Scan for the cell matching the given text and deliver its (x, y) coordinate at center. 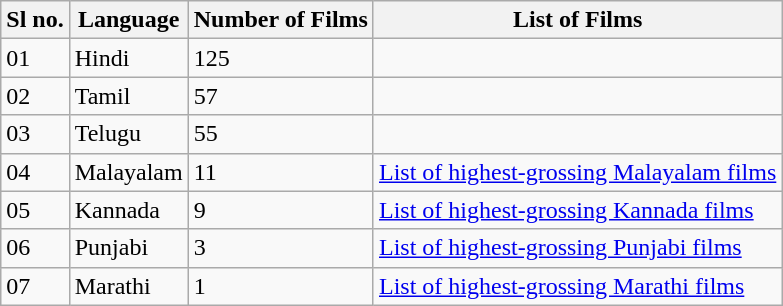
06 (35, 248)
01 (35, 58)
11 (280, 172)
03 (35, 134)
05 (35, 210)
3 (280, 248)
125 (280, 58)
Tamil (128, 96)
Telugu (128, 134)
Number of Films (280, 20)
Punjabi (128, 248)
Hindi (128, 58)
List of highest-grossing Malayalam films (577, 172)
02 (35, 96)
57 (280, 96)
55 (280, 134)
List of highest-grossing Kannada films (577, 210)
List of Films (577, 20)
07 (35, 286)
04 (35, 172)
List of highest-grossing Marathi films (577, 286)
9 (280, 210)
Language (128, 20)
List of highest-grossing Punjabi films (577, 248)
1 (280, 286)
Sl no. (35, 20)
Malayalam (128, 172)
Kannada (128, 210)
Marathi (128, 286)
